For the text-containing cell, return its midpoint in [x, y] coordinate format. 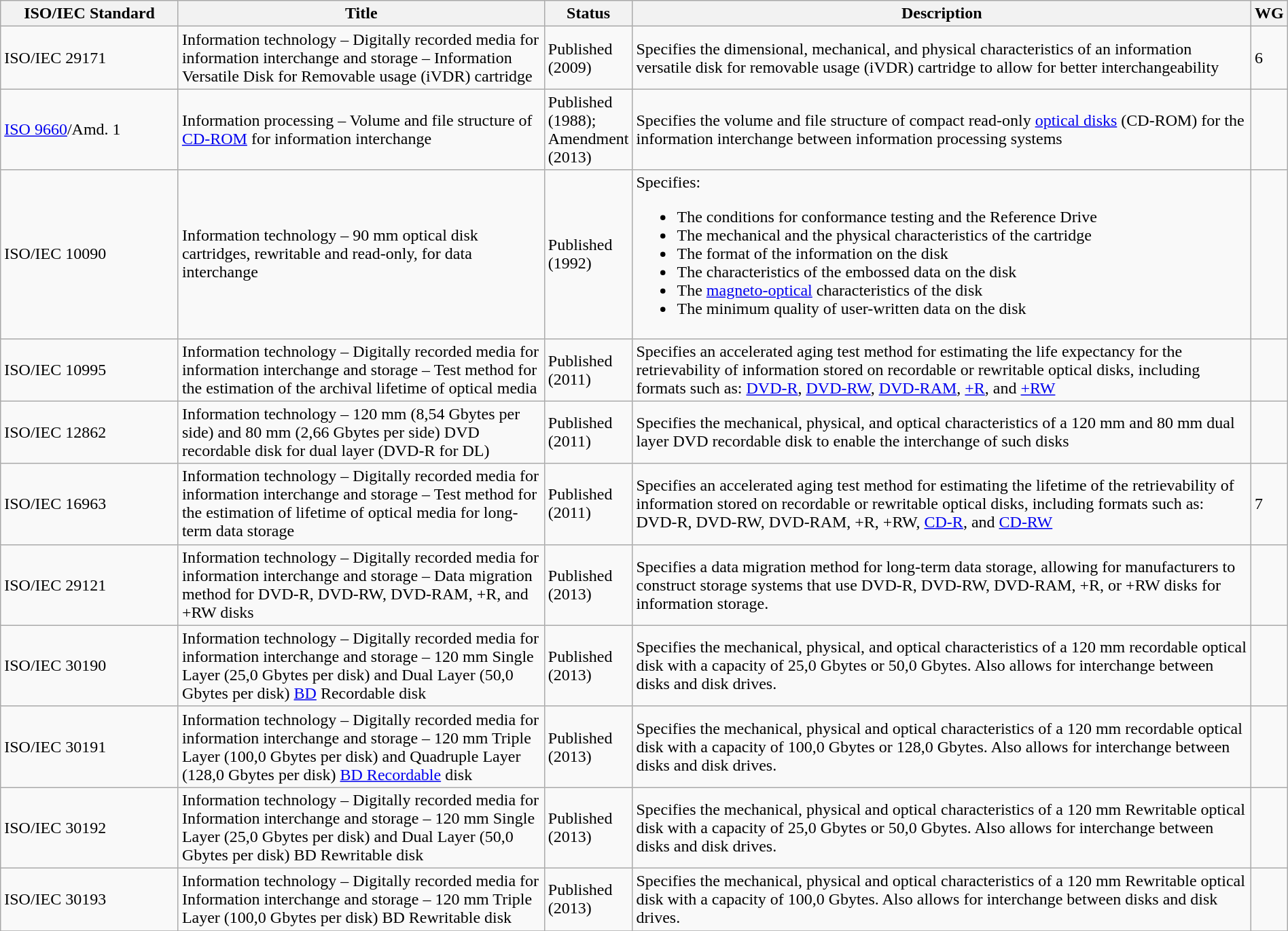
ISO/IEC Standard [90, 14]
Status [588, 14]
Published (2009) [588, 58]
7 [1269, 504]
ISO/IEC 10090 [90, 254]
Published (1992) [588, 254]
ISO/IEC 30192 [90, 828]
ISO/IEC 30193 [90, 899]
Published (1988); Amendment (2013) [588, 129]
ISO/IEC 29171 [90, 58]
Information technology – 90 mm optical disk cartridges, rewritable and read-only, for data interchange [361, 254]
Description [942, 14]
6 [1269, 58]
ISO/IEC 30191 [90, 746]
Information technology – 120 mm (8,54 Gbytes per side) and 80 mm (2,66 Gbytes per side) DVD recordable disk for dual layer (DVD-R for DL) [361, 432]
ISO/IEC 29121 [90, 584]
ISO 9660/Amd. 1 [90, 129]
ISO/IEC 12862 [90, 432]
ISO/IEC 16963 [90, 504]
Title [361, 14]
WG [1269, 14]
ISO/IEC 10995 [90, 370]
ISO/IEC 30190 [90, 666]
Information processing – Volume and file structure of CD-ROM for information interchange [361, 129]
